Extract the (x, y) coordinate from the center of the cell holding the provided text.  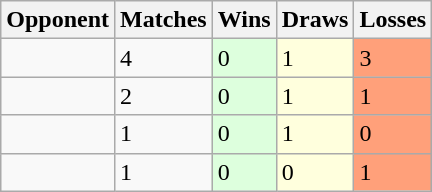
Opponent (58, 20)
Matches (164, 20)
Draws (315, 20)
2 (164, 96)
3 (393, 58)
4 (164, 58)
Wins (244, 20)
Losses (393, 20)
